Provide the (X, Y) coordinate of the cell's center where the given text is located.  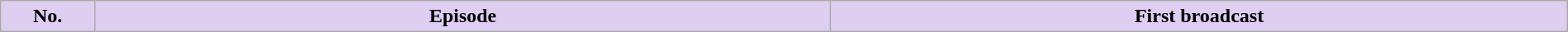
First broadcast (1199, 16)
Episode (462, 16)
No. (48, 16)
